Scan for the cell matching the given text and deliver its [X, Y] coordinate at center. 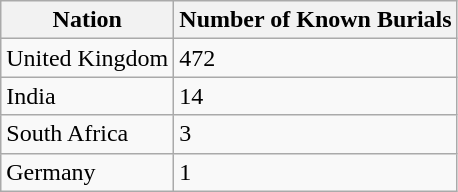
3 [316, 134]
Nation [88, 20]
South Africa [88, 134]
472 [316, 58]
14 [316, 96]
India [88, 96]
Number of Known Burials [316, 20]
United Kingdom [88, 58]
Germany [88, 172]
1 [316, 172]
